Determine the [X, Y] coordinate at the center of the cell enclosing the given text.  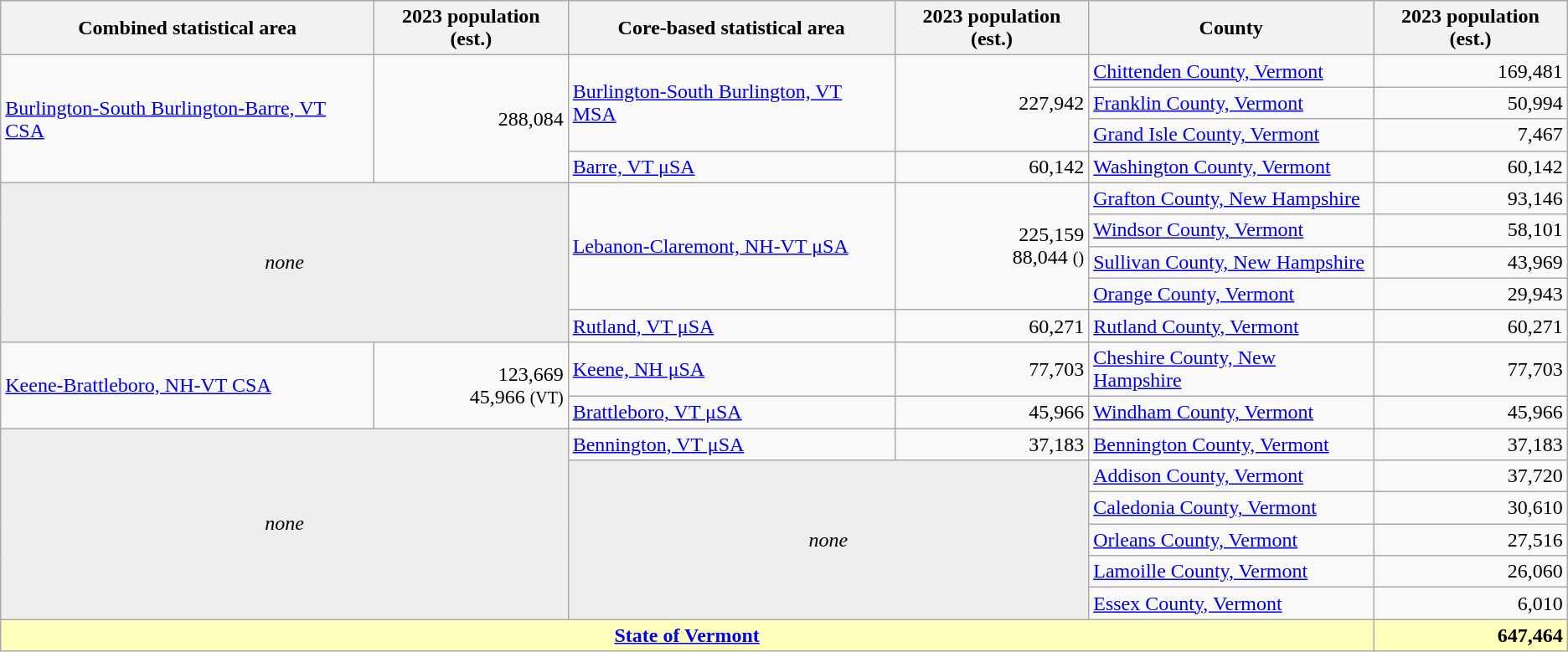
50,994 [1471, 103]
Grafton County, New Hampshire [1231, 198]
169,481 [1471, 71]
Orange County, Vermont [1231, 294]
Combined statistical area [188, 28]
Grand Isle County, Vermont [1231, 135]
Essex County, Vermont [1231, 603]
Bennington County, Vermont [1231, 444]
Rutland, VT μSA [731, 326]
Burlington-South Burlington, VT MSA [731, 103]
288,084 [472, 119]
6,010 [1471, 603]
43,969 [1471, 262]
30,610 [1471, 508]
Caledonia County, Vermont [1231, 508]
Bennington, VT μSA [731, 444]
123,66945,966 (VT) [472, 385]
Addison County, Vermont [1231, 476]
7,467 [1471, 135]
Sullivan County, New Hampshire [1231, 262]
Lebanon-Claremont, NH-VT μSA [731, 246]
Orleans County, Vermont [1231, 540]
Keene, NH μSA [731, 368]
Washington County, Vermont [1231, 167]
Keene-Brattleboro, NH-VT CSA [188, 385]
Brattleboro, VT μSA [731, 412]
Core-based statistical area [731, 28]
27,516 [1471, 540]
647,464 [1471, 635]
225,15988,044 () [992, 246]
Burlington-South Burlington-Barre, VT CSA [188, 119]
County [1231, 28]
Windsor County, Vermont [1231, 230]
Cheshire County, New Hampshire [1231, 368]
Rutland County, Vermont [1231, 326]
29,943 [1471, 294]
58,101 [1471, 230]
26,060 [1471, 572]
Barre, VT μSA [731, 167]
93,146 [1471, 198]
227,942 [992, 103]
Windham County, Vermont [1231, 412]
Lamoille County, Vermont [1231, 572]
State of Vermont [687, 635]
Chittenden County, Vermont [1231, 71]
37,720 [1471, 476]
Franklin County, Vermont [1231, 103]
